For the text-containing cell, return its midpoint in [X, Y] coordinate format. 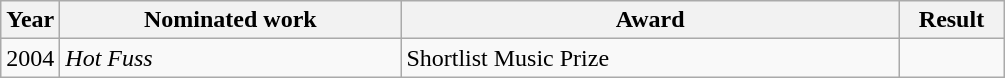
Shortlist Music Prize [650, 58]
Year [30, 20]
Hot Fuss [230, 58]
2004 [30, 58]
Nominated work [230, 20]
Award [650, 20]
Result [951, 20]
